Output the (X, Y) coordinate of the center of the cell containing the given text.  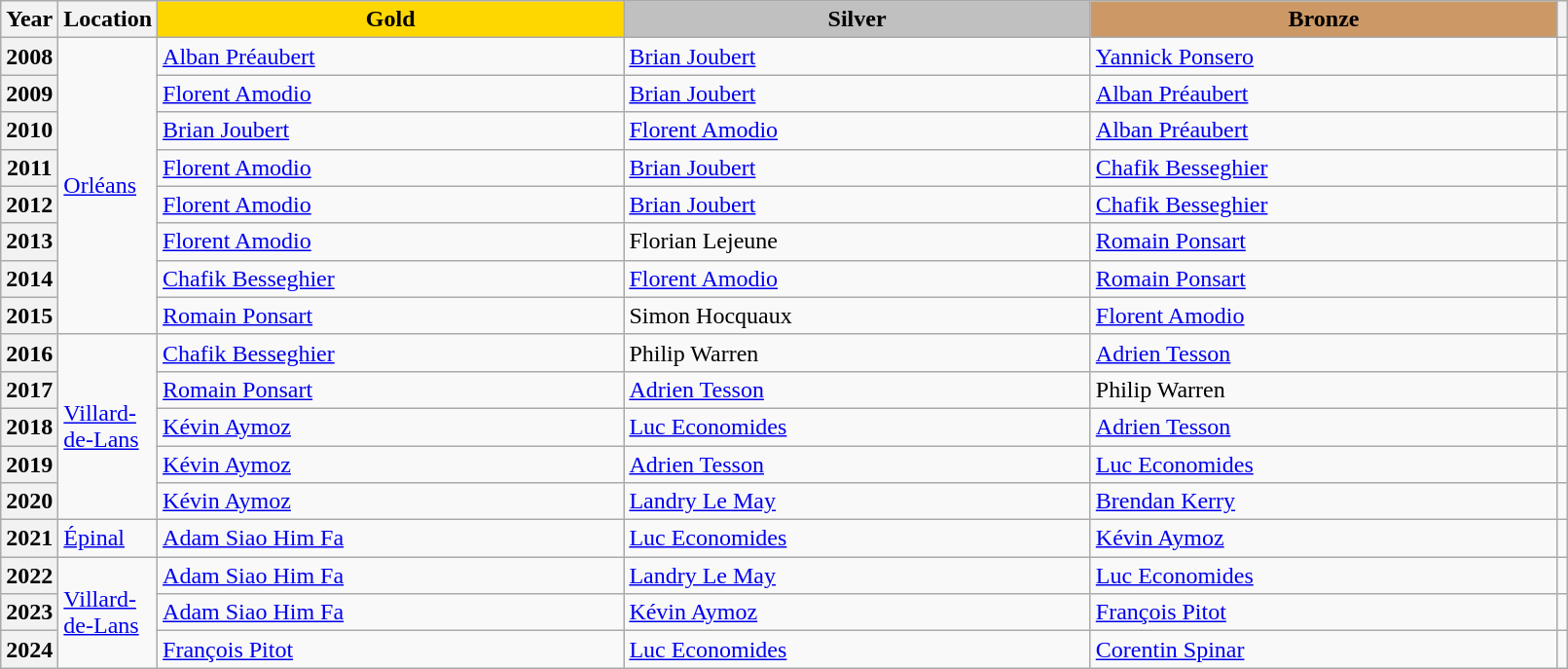
2012 (29, 204)
2021 (29, 539)
2014 (29, 279)
Silver (857, 19)
Florian Lejeune (857, 242)
2020 (29, 502)
2016 (29, 353)
Épinal (108, 539)
2023 (29, 613)
Location (108, 19)
Corentin Spinar (1324, 650)
2019 (29, 465)
Orléans (108, 186)
Simon Hocquaux (857, 316)
2024 (29, 650)
2017 (29, 390)
2010 (29, 130)
2015 (29, 316)
2018 (29, 427)
Year (29, 19)
Gold (391, 19)
2008 (29, 56)
2022 (29, 576)
2013 (29, 242)
Brendan Kerry (1324, 502)
Yannick Ponsero (1324, 56)
2011 (29, 167)
Bronze (1324, 19)
2009 (29, 93)
